Extract the (X, Y) coordinate from the center of the cell holding the provided text.  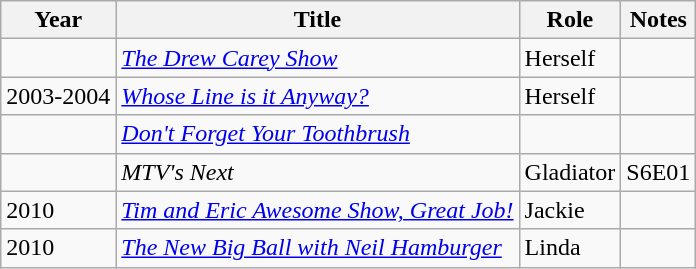
MTV's Next (318, 172)
Linda (570, 248)
Tim and Eric Awesome Show, Great Job! (318, 210)
Gladiator (570, 172)
2003-2004 (58, 96)
S6E01 (658, 172)
Role (570, 20)
Don't Forget Your Toothbrush (318, 134)
Notes (658, 20)
The New Big Ball with Neil Hamburger (318, 248)
Title (318, 20)
The Drew Carey Show (318, 58)
Jackie (570, 210)
Year (58, 20)
Whose Line is it Anyway? (318, 96)
